Return the (x, y) coordinate for the center point of the cell that contains the specified text.  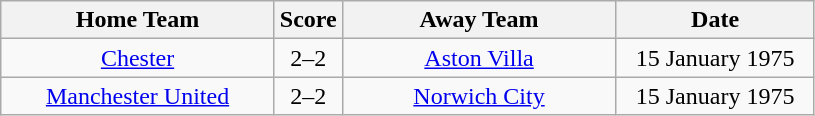
Manchester United (138, 96)
Chester (138, 58)
Away Team (479, 20)
Score (308, 20)
Home Team (138, 20)
Aston Villa (479, 58)
Date (716, 20)
Norwich City (479, 96)
